For the text-containing cell, return its midpoint in (X, Y) coordinate format. 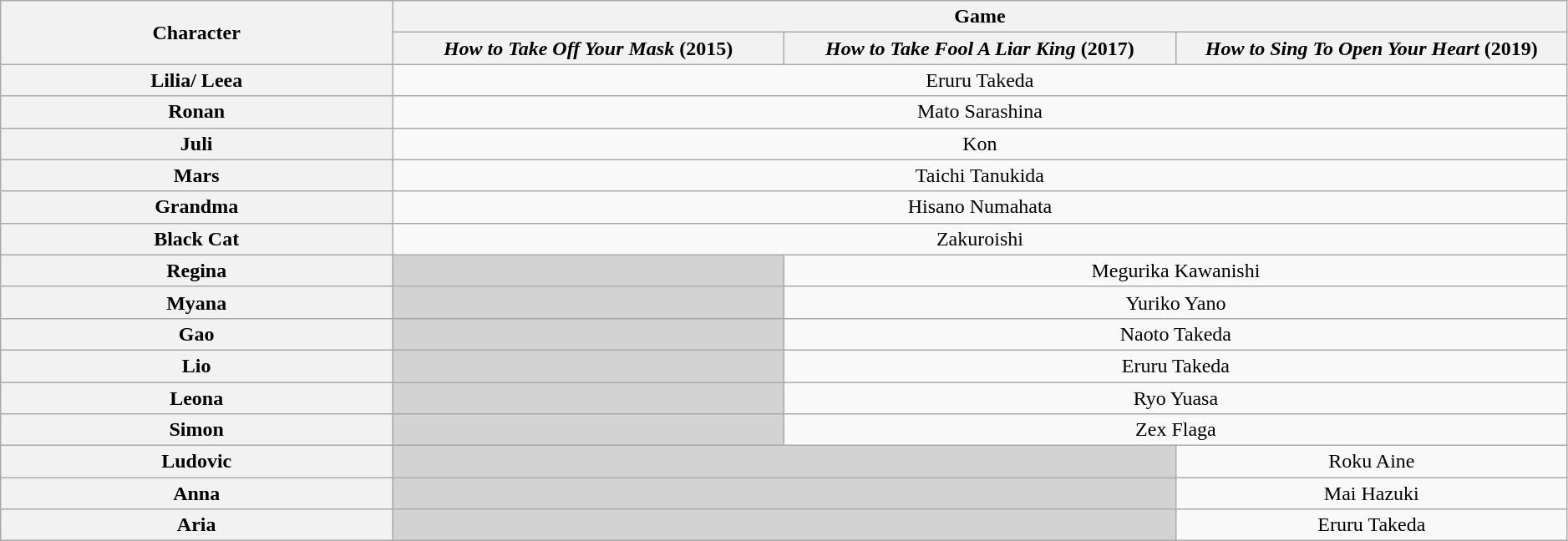
Simon (197, 430)
Kon (981, 144)
Mato Sarashina (981, 112)
Lilia/ Leea (197, 80)
Anna (197, 493)
Juli (197, 144)
Roku Aine (1372, 462)
Black Cat (197, 239)
Game (981, 17)
How to Take Fool A Liar King (2017) (979, 48)
Gao (197, 334)
Naoto Takeda (1175, 334)
Regina (197, 270)
Character (197, 33)
Ryo Yuasa (1175, 398)
Ludovic (197, 462)
Leona (197, 398)
Grandma (197, 207)
Lio (197, 366)
Zex Flaga (1175, 430)
Hisano Numahata (981, 207)
Zakuroishi (981, 239)
How to Take Off Your Mask (2015) (588, 48)
Aria (197, 525)
Yuriko Yano (1175, 302)
Megurika Kawanishi (1175, 270)
Mai Hazuki (1372, 493)
How to Sing To Open Your Heart (2019) (1372, 48)
Myana (197, 302)
Ronan (197, 112)
Mars (197, 175)
Taichi Tanukida (981, 175)
